Search for the cell housing the specified text and yield its (x, y) center coordinate. 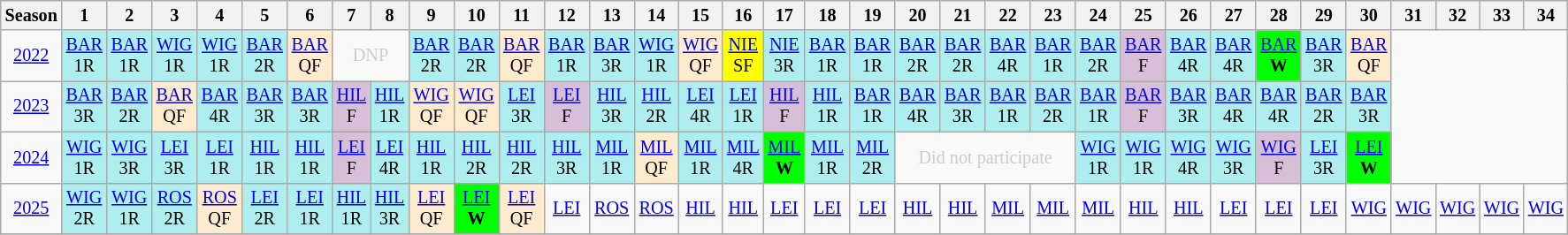
MILQF (656, 157)
2023 (32, 107)
12 (566, 16)
18 (828, 16)
26 (1189, 16)
Season (32, 16)
Did not participate (985, 157)
6 (310, 16)
29 (1323, 16)
WIG4R (1189, 157)
20 (918, 16)
NIE3R (785, 56)
14 (656, 16)
23 (1052, 16)
NIESF (743, 56)
8 (389, 16)
21 (962, 16)
34 (1546, 16)
11 (522, 16)
28 (1279, 16)
MIL4R (743, 157)
25 (1143, 16)
5 (265, 16)
WIGF (1279, 157)
10 (476, 16)
LEI2R (265, 208)
30 (1369, 16)
4 (219, 16)
3 (175, 16)
2022 (32, 56)
31 (1413, 16)
15 (700, 16)
BARW (1279, 56)
7 (352, 16)
22 (1008, 16)
16 (743, 16)
9 (432, 16)
2024 (32, 157)
ROSQF (219, 208)
DNP (371, 56)
1 (85, 16)
27 (1233, 16)
17 (785, 16)
32 (1457, 16)
WIG2R (85, 208)
13 (612, 16)
24 (1098, 16)
2 (129, 16)
33 (1502, 16)
ROS2R (175, 208)
2025 (32, 208)
MILW (785, 157)
19 (872, 16)
MIL2R (872, 157)
